Capture the cell that displays the provided text and extract its (X, Y) central coordinate. 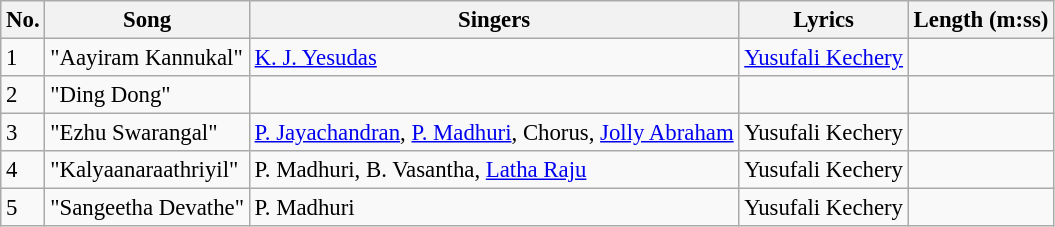
Length (m:ss) (980, 20)
3 (23, 133)
4 (23, 170)
K. J. Yesudas (494, 58)
"Kalyaanaraathriyil" (147, 170)
"Ding Dong" (147, 95)
"Aayiram Kannukal" (147, 58)
No. (23, 20)
Song (147, 20)
Singers (494, 20)
5 (23, 208)
"Ezhu Swarangal" (147, 133)
P. Madhuri, B. Vasantha, Latha Raju (494, 170)
"Sangeetha Devathe" (147, 208)
1 (23, 58)
P. Jayachandran, P. Madhuri, Chorus, Jolly Abraham (494, 133)
P. Madhuri (494, 208)
2 (23, 95)
Lyrics (824, 20)
